Find where the given text appears and provide that cell's center as (X, Y) coordinate. 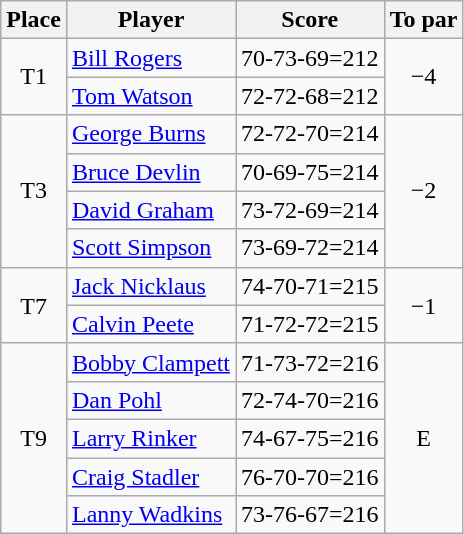
Dan Pohl (150, 400)
72-72-68=212 (310, 96)
72-74-70=216 (310, 400)
72-72-70=214 (310, 134)
73-76-67=216 (310, 515)
Calvin Peete (150, 324)
T7 (34, 305)
Lanny Wadkins (150, 515)
−4 (424, 77)
T9 (34, 438)
76-70-70=216 (310, 477)
−2 (424, 191)
74-70-71=215 (310, 286)
Craig Stadler (150, 477)
T3 (34, 191)
71-72-72=215 (310, 324)
George Burns (150, 134)
Tom Watson (150, 96)
70-73-69=212 (310, 58)
David Graham (150, 210)
Scott Simpson (150, 248)
73-69-72=214 (310, 248)
Bruce Devlin (150, 172)
Jack Nicklaus (150, 286)
E (424, 438)
74-67-75=216 (310, 438)
To par (424, 20)
Bill Rogers (150, 58)
70-69-75=214 (310, 172)
T1 (34, 77)
71-73-72=216 (310, 362)
Player (150, 20)
Larry Rinker (150, 438)
Score (310, 20)
73-72-69=214 (310, 210)
Place (34, 20)
−1 (424, 305)
Bobby Clampett (150, 362)
